Provide the [X, Y] coordinate of the cell's center where the given text is located.  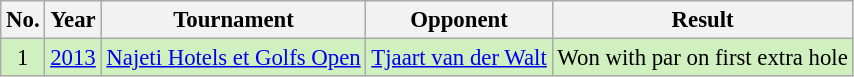
No. [23, 20]
1 [23, 58]
Result [702, 20]
Year [73, 20]
Opponent [459, 20]
Najeti Hotels et Golfs Open [234, 58]
Tournament [234, 20]
Won with par on first extra hole [702, 58]
Tjaart van der Walt [459, 58]
2013 [73, 58]
